From the cell containing the given text, extract its center point as [x, y] coordinate. 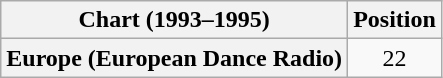
Europe (European Dance Radio) [174, 58]
Chart (1993–1995) [174, 20]
Position [395, 20]
22 [395, 58]
